Scan for the cell matching the given text and deliver its (x, y) coordinate at center. 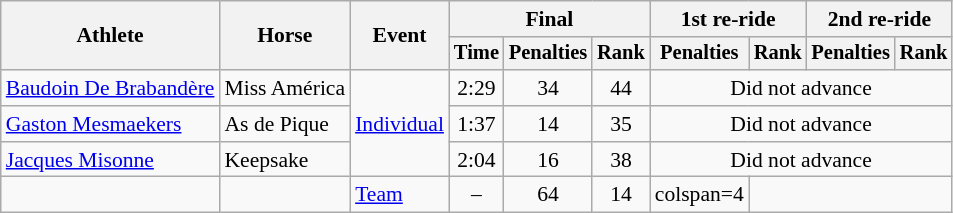
Horse (284, 36)
2:29 (476, 88)
Baudoin De Brabandère (110, 88)
– (476, 195)
1:37 (476, 124)
Team (400, 195)
34 (548, 88)
Keepsake (284, 160)
Time (476, 54)
2nd re-ride (879, 19)
44 (621, 88)
64 (548, 195)
16 (548, 160)
As de Pique (284, 124)
1st re-ride (728, 19)
35 (621, 124)
Athlete (110, 36)
Event (400, 36)
Jacques Misonne (110, 160)
Individual (400, 124)
2:04 (476, 160)
Final (550, 19)
Gaston Mesmaekers (110, 124)
38 (621, 160)
Miss América (284, 88)
colspan=4 (700, 195)
